Find where the given text appears and provide that cell's center as (x, y) coordinate. 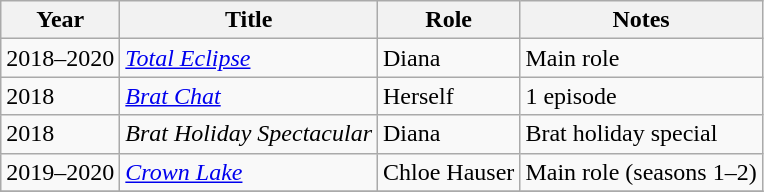
Main role (seasons 1–2) (641, 172)
2018–2020 (60, 58)
Role (449, 20)
Chloe Hauser (449, 172)
Herself (449, 96)
Total Eclipse (249, 58)
1 episode (641, 96)
2019–2020 (60, 172)
Brat holiday special (641, 134)
Crown Lake (249, 172)
Title (249, 20)
Brat Holiday Spectacular (249, 134)
Main role (641, 58)
Brat Chat (249, 96)
Notes (641, 20)
Year (60, 20)
